Pinpoint the cell where the given text exists, returning its [X, Y] midpoint coordinate. 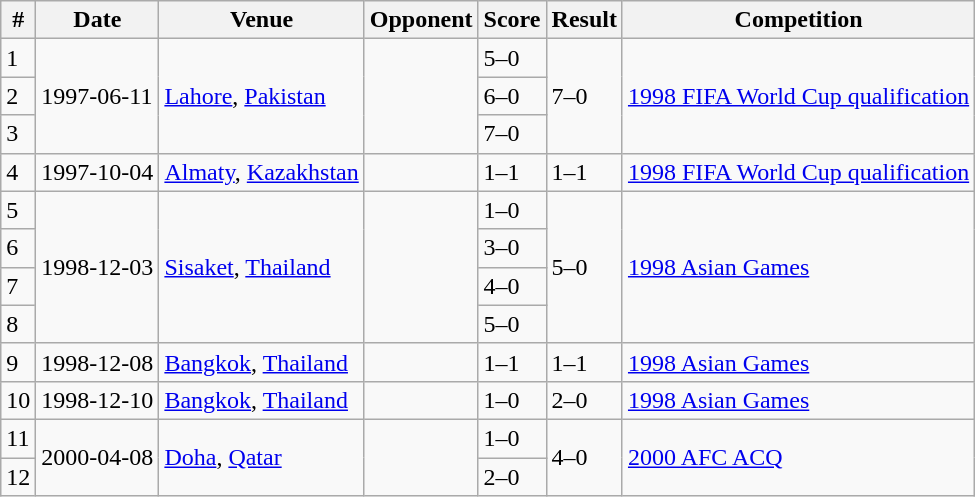
12 [18, 477]
1997-06-11 [98, 96]
2000 AFC ACQ [798, 457]
8 [18, 324]
5 [18, 210]
1 [18, 58]
10 [18, 400]
3 [18, 134]
11 [18, 438]
3–0 [512, 248]
6 [18, 248]
2 [18, 96]
6–0 [512, 96]
Date [98, 20]
Doha, Qatar [262, 457]
Almaty, Kazakhstan [262, 172]
1998-12-10 [98, 400]
# [18, 20]
7 [18, 286]
Competition [798, 20]
9 [18, 362]
2000-04-08 [98, 457]
Opponent [421, 20]
Lahore, Pakistan [262, 96]
1998-12-08 [98, 362]
1997-10-04 [98, 172]
4 [18, 172]
Sisaket, Thailand [262, 267]
Score [512, 20]
1998-12-03 [98, 267]
Result [584, 20]
Venue [262, 20]
